Capture the cell that displays the provided text and extract its [x, y] central coordinate. 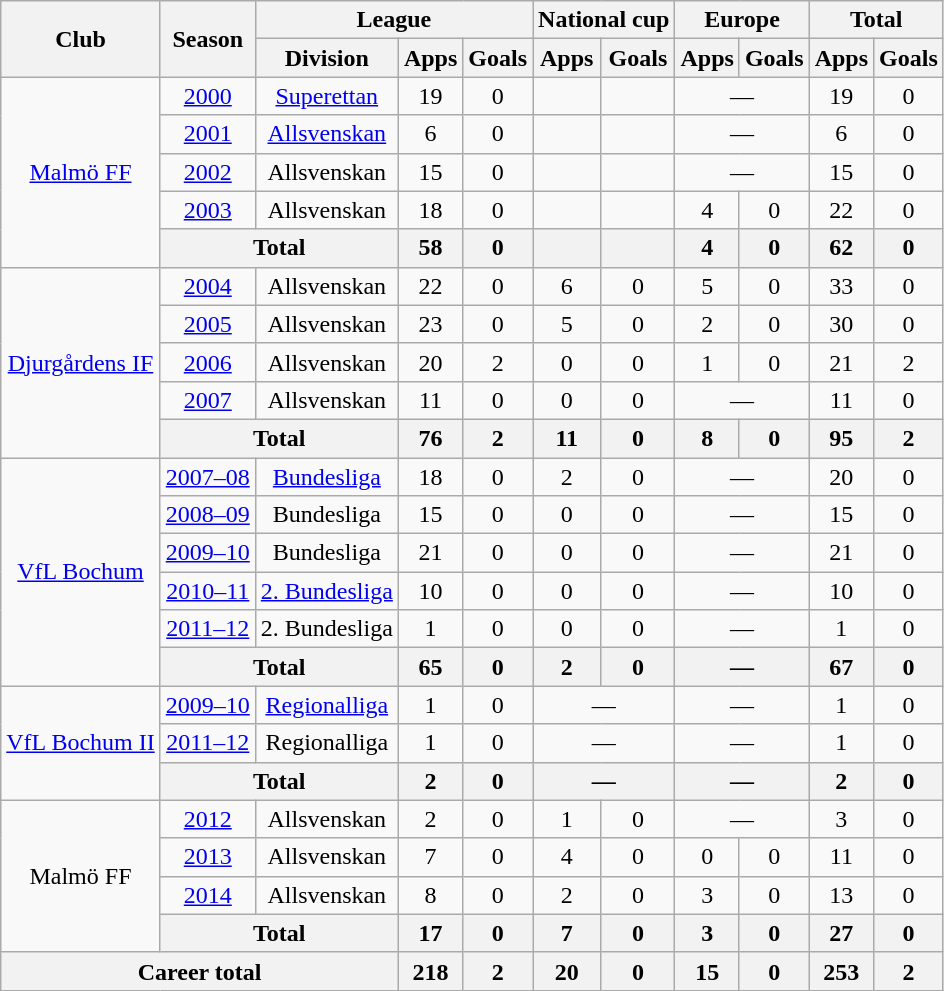
76 [430, 438]
National cup [604, 20]
62 [841, 248]
Club [80, 39]
VfL Bochum [80, 572]
2006 [208, 362]
VfL Bochum II [80, 743]
2008–09 [208, 515]
Djurgårdens IF [80, 362]
Superettan [326, 96]
Season [208, 39]
2007 [208, 400]
253 [841, 971]
Europe [742, 20]
67 [841, 667]
2003 [208, 210]
30 [841, 324]
2004 [208, 286]
2013 [208, 857]
17 [430, 933]
2014 [208, 895]
Career total [200, 971]
13 [841, 895]
2005 [208, 324]
2010–11 [208, 591]
23 [430, 324]
Division [326, 58]
27 [841, 933]
League [394, 20]
65 [430, 667]
2000 [208, 96]
95 [841, 438]
2012 [208, 819]
2007–08 [208, 477]
33 [841, 286]
2002 [208, 172]
218 [430, 971]
2001 [208, 134]
58 [430, 248]
